For the text-containing cell, return its midpoint in (x, y) coordinate format. 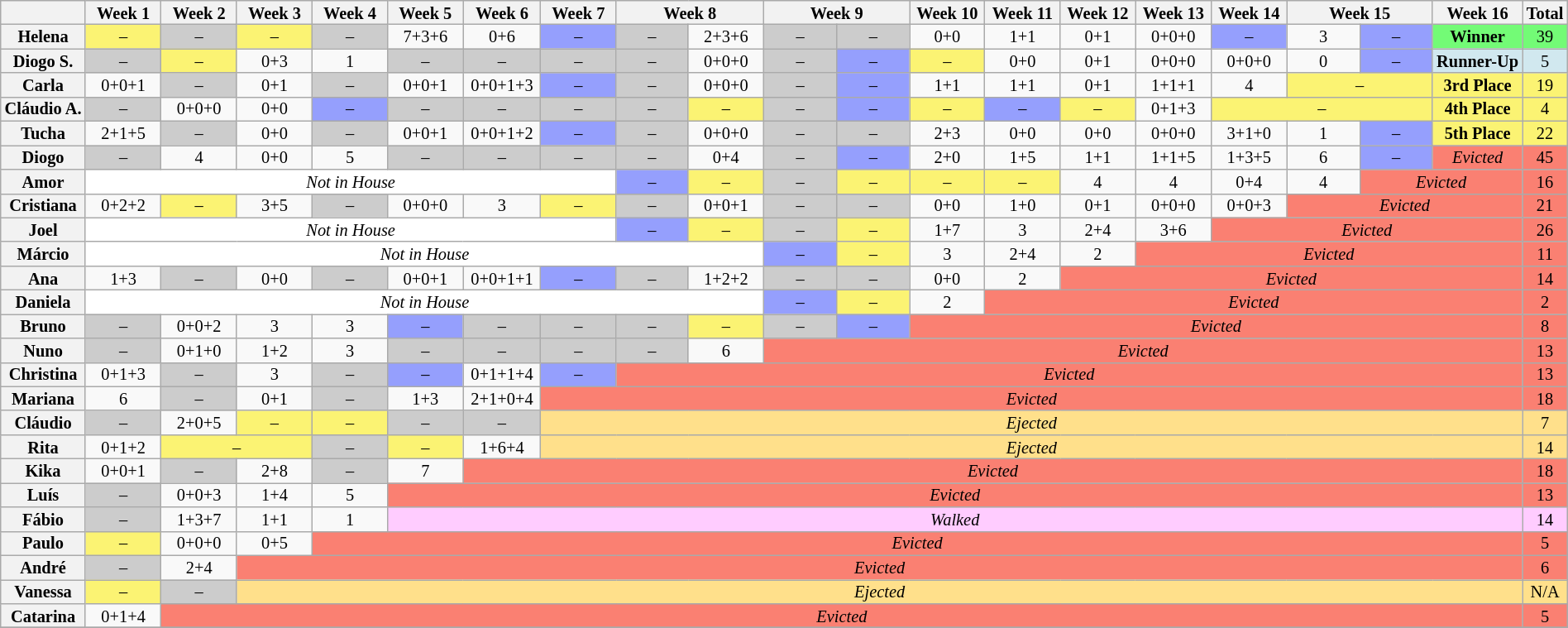
Week 8 (690, 12)
N/A (1545, 591)
Week 7 (579, 12)
8 (1545, 326)
0+0+1+1 (502, 278)
0+1+2 (123, 447)
André (43, 568)
5th Place (1477, 132)
0+0+1+3 (502, 84)
2+3+6 (726, 36)
Week 6 (502, 12)
1+5 (1022, 157)
Carla (43, 84)
Runner-Up (1477, 61)
1+2 (275, 351)
Paulo (43, 543)
1+7 (948, 230)
26 (1545, 230)
3+6 (1174, 230)
Walked (955, 520)
3rd Place (1477, 84)
2+3 (948, 132)
Week 13 (1174, 12)
1+3+5 (1250, 157)
Rita (43, 447)
Week 14 (1250, 12)
2+0+5 (199, 422)
Christina (43, 374)
2+0 (948, 157)
2+1+5 (123, 132)
0+0+2 (199, 326)
Ana (43, 278)
Kika (43, 470)
0+6 (502, 36)
3+1+0 (1250, 132)
Cláudio (43, 422)
Bruno (43, 326)
39 (1545, 36)
1+6+4 (502, 447)
0+1+1+4 (502, 374)
0+2+2 (123, 205)
0+3 (275, 61)
Cristiana (43, 205)
Week 5 (426, 12)
Amor (43, 180)
4th Place (1477, 109)
Week 16 (1477, 12)
Diogo (43, 157)
0 (1323, 61)
Tucha (43, 132)
Total (1545, 12)
3+5 (275, 205)
Mariana (43, 399)
0+1+4 (123, 616)
11 (1545, 253)
Luís (43, 495)
Week 12 (1098, 12)
Catarina (43, 616)
Vanessa (43, 591)
19 (1545, 84)
Week 1 (123, 12)
1+3+7 (199, 520)
Joel (43, 230)
Week 9 (837, 12)
Week 3 (275, 12)
21 (1545, 205)
1+2+2 (726, 278)
0+5 (275, 543)
7+3+6 (426, 36)
Márcio (43, 253)
Fábio (43, 520)
1+1+5 (1174, 157)
Helena (43, 36)
22 (1545, 132)
1+0 (1022, 205)
Week 10 (948, 12)
Winner (1477, 36)
Week 4 (349, 12)
0+0+1+2 (502, 132)
16 (1545, 180)
1+4 (275, 495)
Diogo S. (43, 61)
2+1+0+4 (502, 399)
2+8 (275, 470)
Week 15 (1360, 12)
45 (1545, 157)
Nuno (43, 351)
Daniela (43, 301)
1+1+1 (1174, 84)
0+1+0 (199, 351)
Week 2 (199, 12)
Cláudio A. (43, 109)
Week 11 (1022, 12)
